Output the [X, Y] coordinate of the center of the cell containing the given text.  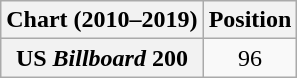
Position [250, 20]
Chart (2010–2019) [102, 20]
US Billboard 200 [102, 58]
96 [250, 58]
